Identify which cell holds the provided text, then report its [x, y] central coordinate. 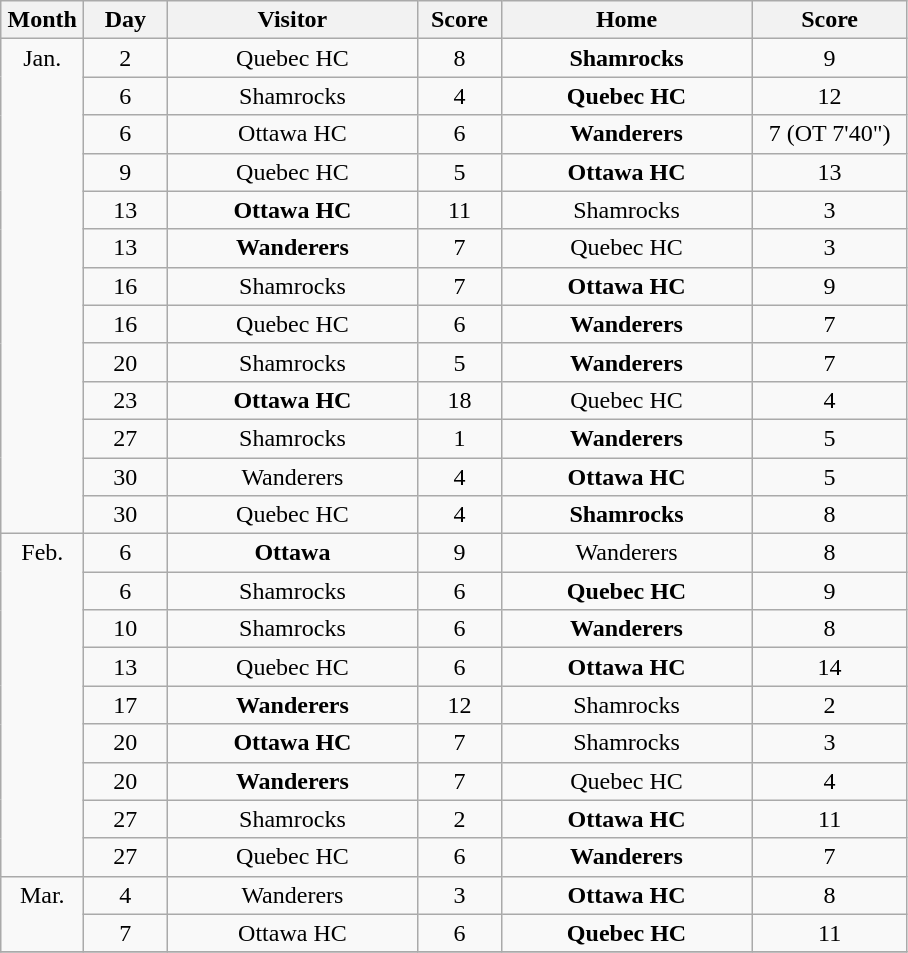
7 (OT 7'40") [830, 134]
17 [126, 705]
Home [626, 20]
Ottawa [292, 553]
Feb. [42, 706]
Mar. [42, 914]
Day [126, 20]
14 [830, 667]
1 [460, 438]
Visitor [292, 20]
10 [126, 629]
18 [460, 400]
Jan. [42, 286]
Month [42, 20]
23 [126, 400]
